Capture the cell that displays the provided text and extract its [x, y] central coordinate. 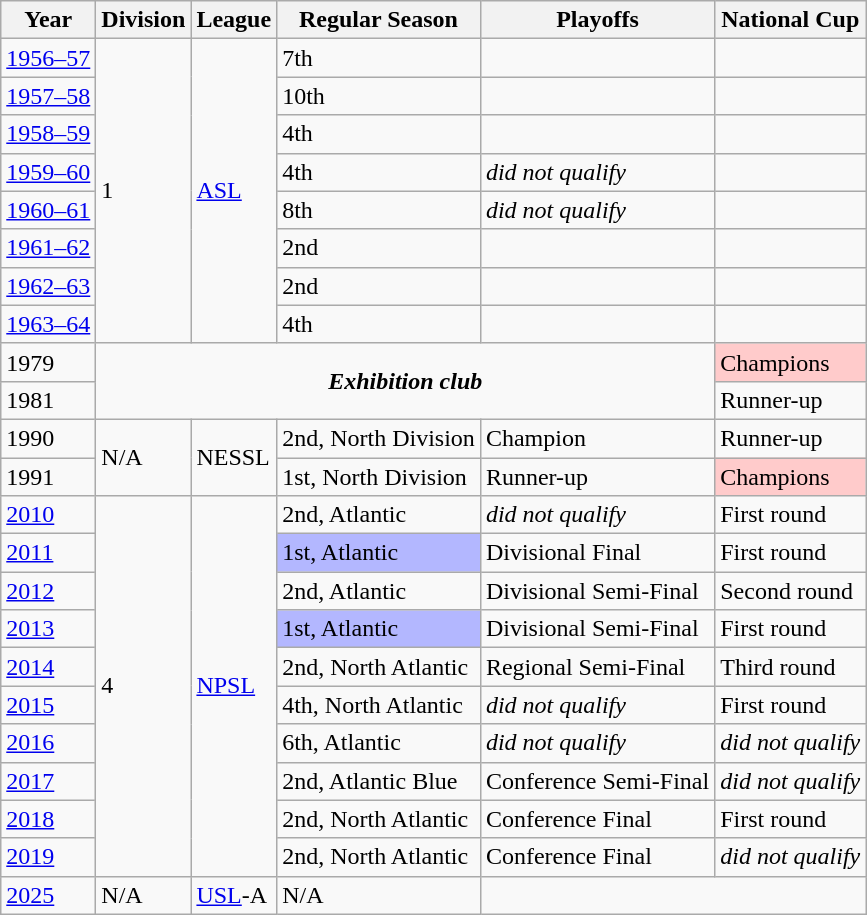
Second round [790, 591]
1990 [48, 438]
Regional Semi-Final [597, 667]
2010 [48, 515]
1981 [48, 400]
1958–59 [48, 134]
2016 [48, 743]
6th, Atlantic [379, 743]
Division [144, 20]
1991 [48, 477]
NPSL [234, 686]
2025 [48, 895]
Champion [597, 438]
2nd, North Division [379, 438]
1 [144, 191]
4 [144, 686]
Divisional Final [597, 553]
ASL [234, 191]
8th [379, 210]
Conference Semi-Final [597, 781]
1957–58 [48, 96]
4th, North Atlantic [379, 705]
2017 [48, 781]
1961–62 [48, 248]
Playoffs [597, 20]
2019 [48, 857]
NESSL [234, 457]
2013 [48, 629]
2014 [48, 667]
Third round [790, 667]
1963–64 [48, 324]
USL-A [234, 895]
2018 [48, 819]
League [234, 20]
2011 [48, 553]
1956–57 [48, 58]
2012 [48, 591]
2nd, Atlantic Blue [379, 781]
1960–61 [48, 210]
1959–60 [48, 172]
1962–63 [48, 286]
1979 [48, 362]
Exhibition club [406, 381]
1st, North Division [379, 477]
Year [48, 20]
Regular Season [379, 20]
National Cup [790, 20]
7th [379, 58]
2015 [48, 705]
10th [379, 96]
